Detect which cell encompasses the target text, then output its [x, y] center coordinate. 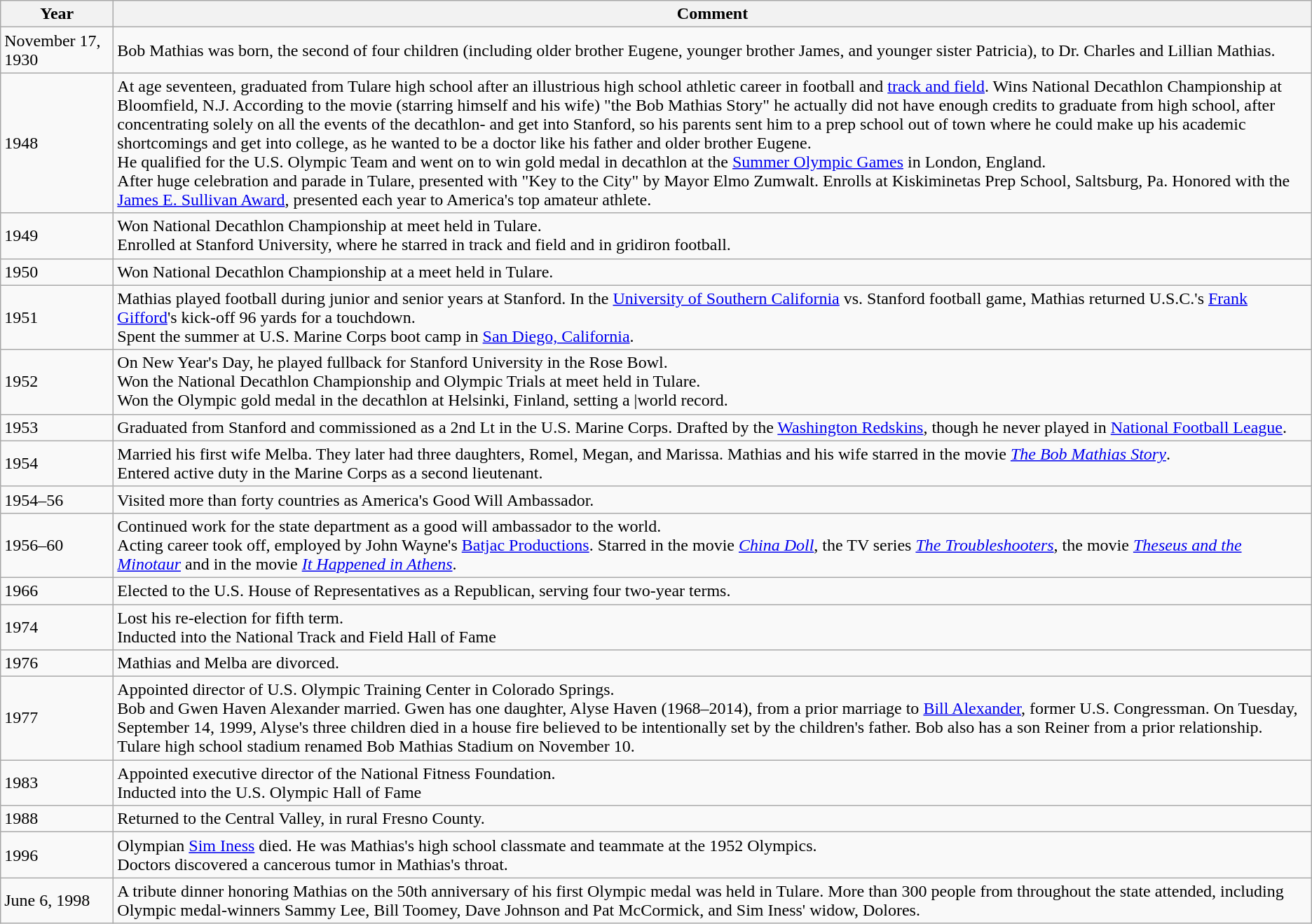
1988 [57, 819]
1950 [57, 272]
1977 [57, 719]
Won National Decathlon Championship at a meet held in Tulare. [712, 272]
1996 [57, 855]
1976 [57, 663]
November 17, 1930 [57, 50]
1952 [57, 382]
Visited more than forty countries as America's Good Will Ambassador. [712, 499]
Appointed executive director of the National Fitness Foundation. Inducted into the U.S. Olympic Hall of Fame [712, 783]
Elected to the U.S. House of Representatives as a Republican, serving four two-year terms. [712, 591]
Lost his re-election for fifth term.Inducted into the National Track and Field Hall of Fame [712, 626]
Year [57, 14]
1948 [57, 143]
1956–60 [57, 545]
1953 [57, 427]
June 6, 1998 [57, 901]
Comment [712, 14]
1974 [57, 626]
1951 [57, 317]
1983 [57, 783]
Mathias and Melba are divorced. [712, 663]
1954 [57, 464]
1949 [57, 235]
1966 [57, 591]
Returned to the Central Valley, in rural Fresno County. [712, 819]
1954–56 [57, 499]
